Find where the given text appears and provide that cell's center as [x, y] coordinate. 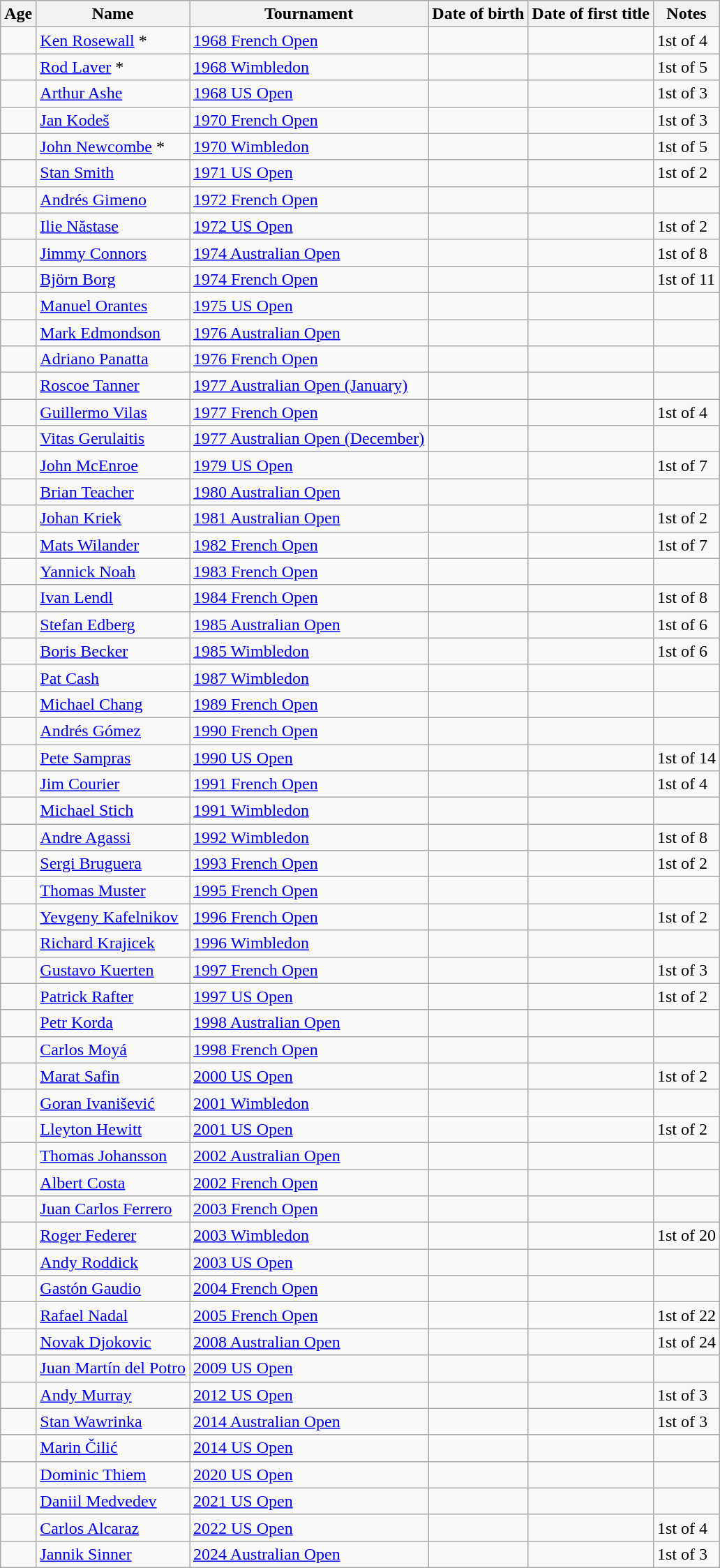
Rod Laver * [113, 67]
Thomas Johansson [113, 1156]
Pat Cash [113, 678]
Roger Federer [113, 1236]
Novak Djokovic [113, 1342]
Yevgeny Kafelnikov [113, 917]
Ken Rosewall * [113, 40]
1983 French Open [309, 572]
2014 US Open [309, 1448]
1998 Australian Open [309, 1023]
1997 French Open [309, 970]
1968 US Open [309, 94]
1977 Australian Open (December) [309, 439]
2002 French Open [309, 1183]
1995 French Open [309, 890]
Jannik Sinner [113, 1554]
John McEnroe [113, 465]
1992 Wimbledon [309, 837]
Carlos Alcaraz [113, 1528]
1984 French Open [309, 598]
1980 Australian Open [309, 492]
1st of 22 [687, 1315]
2004 French Open [309, 1289]
Carlos Moyá [113, 1050]
2022 US Open [309, 1528]
1987 Wimbledon [309, 678]
Stefan Edberg [113, 625]
Adriano Panatta [113, 359]
1993 French Open [309, 864]
Lleyton Hewitt [113, 1129]
2005 French Open [309, 1315]
1998 French Open [309, 1050]
1990 US Open [309, 757]
1974 Australian Open [309, 253]
Gustavo Kuerten [113, 970]
Vitas Gerulaitis [113, 439]
Yannick Noah [113, 572]
Andre Agassi [113, 837]
Dominic Thiem [113, 1474]
Jim Courier [113, 784]
2008 Australian Open [309, 1342]
Name [113, 14]
Daniil Medvedev [113, 1501]
2000 US Open [309, 1076]
2020 US Open [309, 1474]
2012 US Open [309, 1395]
1968 Wimbledon [309, 67]
1976 Australian Open [309, 333]
Patrick Rafter [113, 996]
1991 Wimbledon [309, 811]
1985 Wimbledon [309, 651]
1977 Australian Open (January) [309, 386]
Brian Teacher [113, 492]
Manuel Orantes [113, 306]
Jimmy Connors [113, 253]
1st of 14 [687, 757]
Boris Becker [113, 651]
Andrés Gimeno [113, 200]
Ilie Năstase [113, 226]
1996 French Open [309, 917]
2001 US Open [309, 1129]
2003 US Open [309, 1262]
1975 US Open [309, 306]
1997 US Open [309, 996]
1991 French Open [309, 784]
Michael Chang [113, 704]
Juan Martín del Potro [113, 1368]
Marin Čilić [113, 1448]
Mark Edmondson [113, 333]
1990 French Open [309, 731]
Date of birth [479, 14]
1982 French Open [309, 545]
1981 Australian Open [309, 518]
Gastón Gaudio [113, 1289]
Juan Carlos Ferrero [113, 1209]
Guillermo Vilas [113, 412]
Petr Korda [113, 1023]
Sergi Bruguera [113, 864]
Björn Borg [113, 279]
John Newcombe * [113, 147]
Age [18, 14]
Andy Murray [113, 1395]
Marat Safin [113, 1076]
Roscoe Tanner [113, 386]
2009 US Open [309, 1368]
Jan Kodeš [113, 120]
2014 Australian Open [309, 1421]
Tournament [309, 14]
Andy Roddick [113, 1262]
Rafael Nadal [113, 1315]
1970 French Open [309, 120]
1st of 11 [687, 279]
1972 US Open [309, 226]
1st of 20 [687, 1236]
Arthur Ashe [113, 94]
Albert Costa [113, 1183]
2021 US Open [309, 1501]
1979 US Open [309, 465]
1977 French Open [309, 412]
2024 Australian Open [309, 1554]
1976 French Open [309, 359]
Notes [687, 14]
2001 Wimbledon [309, 1103]
Mats Wilander [113, 545]
1989 French Open [309, 704]
Andrés Gómez [113, 731]
2003 French Open [309, 1209]
1974 French Open [309, 279]
1970 Wimbledon [309, 147]
Johan Kriek [113, 518]
1968 French Open [309, 40]
Stan Wawrinka [113, 1421]
1985 Australian Open [309, 625]
Goran Ivanišević [113, 1103]
1st of 24 [687, 1342]
Pete Sampras [113, 757]
1996 Wimbledon [309, 943]
Richard Krajicek [113, 943]
2003 Wimbledon [309, 1236]
Ivan Lendl [113, 598]
Michael Stich [113, 811]
2002 Australian Open [309, 1156]
Date of first title [591, 14]
1971 US Open [309, 173]
Thomas Muster [113, 890]
Stan Smith [113, 173]
1972 French Open [309, 200]
